From the cell containing the given text, extract its center point as [X, Y] coordinate. 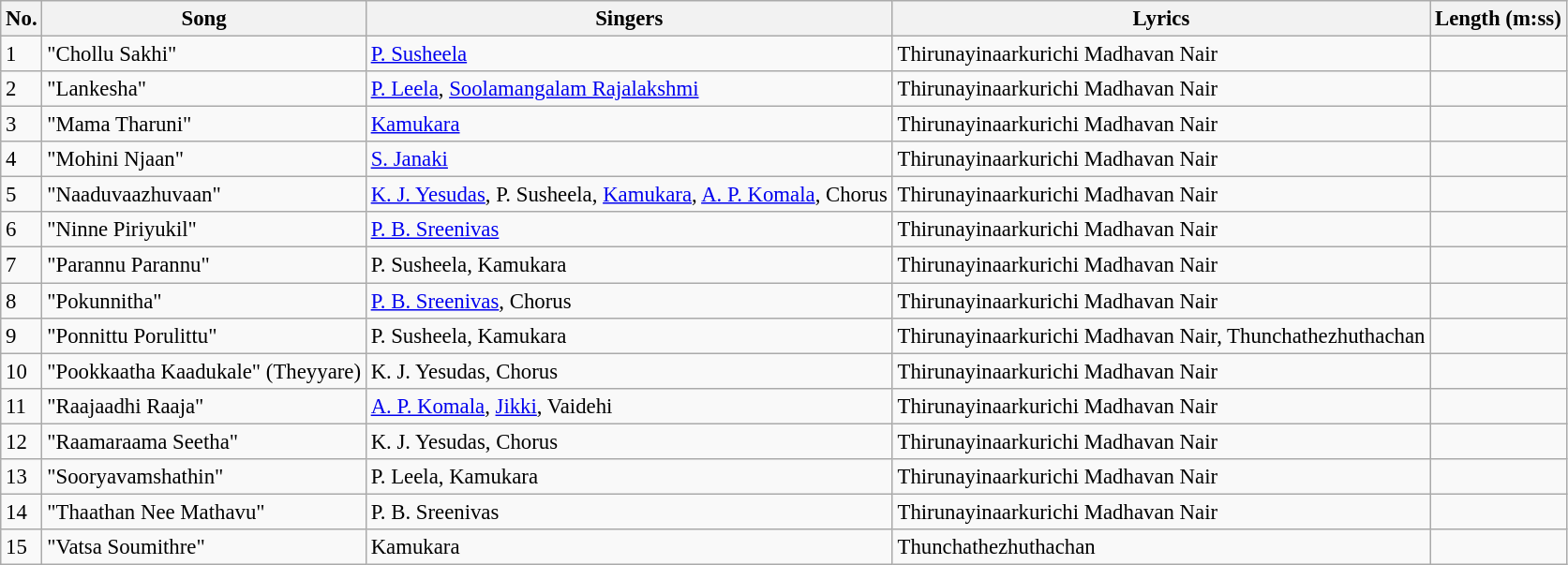
8 [22, 301]
"Thaathan Nee Mathavu" [204, 512]
14 [22, 512]
11 [22, 406]
"Ponnittu Porulittu" [204, 335]
"Chollu Sakhi" [204, 54]
13 [22, 477]
"Raamaraama Seetha" [204, 441]
12 [22, 441]
P. Leela, Kamukara [629, 477]
15 [22, 547]
10 [22, 371]
S. Janaki [629, 159]
Singers [629, 19]
"Mohini Njaan" [204, 159]
"Ninne Piriyukil" [204, 230]
3 [22, 125]
K. J. Yesudas, P. Susheela, Kamukara, A. P. Komala, Chorus [629, 195]
"Pookkaatha Kaadukale" (Theyyare) [204, 371]
"Vatsa Soumithre" [204, 547]
Thirunayinaarkurichi Madhavan Nair, Thunchathezhuthachan [1161, 335]
"Naaduvaazhuvaan" [204, 195]
9 [22, 335]
"Lankesha" [204, 89]
"Raajaadhi Raaja" [204, 406]
5 [22, 195]
"Parannu Parannu" [204, 265]
P. Leela, Soolamangalam Rajalakshmi [629, 89]
"Sooryavamshathin" [204, 477]
Thunchathezhuthachan [1161, 547]
Song [204, 19]
P. Susheela [629, 54]
Length (m:ss) [1498, 19]
6 [22, 230]
No. [22, 19]
2 [22, 89]
P. B. Sreenivas, Chorus [629, 301]
1 [22, 54]
7 [22, 265]
A. P. Komala, Jikki, Vaidehi [629, 406]
"Mama Tharuni" [204, 125]
Lyrics [1161, 19]
4 [22, 159]
"Pokunnitha" [204, 301]
